Return the (x, y) coordinate for the center point of the cell that contains the specified text.  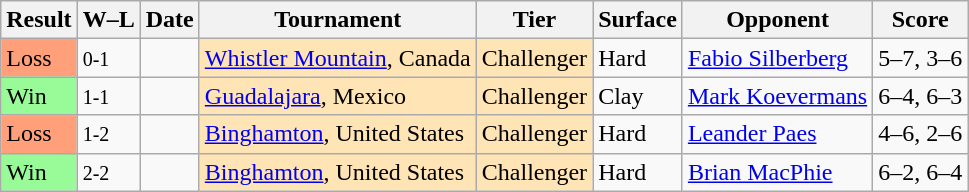
5–7, 3–6 (920, 58)
Clay (638, 96)
1-1 (108, 96)
0-1 (108, 58)
4–6, 2–6 (920, 134)
Surface (638, 20)
1-2 (108, 134)
Score (920, 20)
Brian MacPhie (777, 172)
Guadalajara, Mexico (338, 96)
Leander Paes (777, 134)
Opponent (777, 20)
Tier (534, 20)
Result (39, 20)
Fabio Silberberg (777, 58)
6–2, 6–4 (920, 172)
Date (170, 20)
W–L (108, 20)
2-2 (108, 172)
Whistler Mountain, Canada (338, 58)
6–4, 6–3 (920, 96)
Tournament (338, 20)
Mark Koevermans (777, 96)
